Identify which cell holds the provided text, then report its (X, Y) central coordinate. 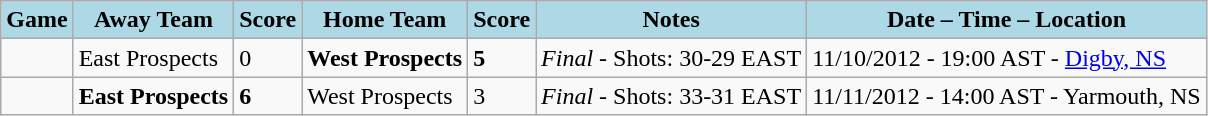
Notes (672, 20)
0 (268, 58)
Final - Shots: 30-29 EAST (672, 58)
5 (502, 58)
6 (268, 96)
3 (502, 96)
Date – Time – Location (1007, 20)
Game (37, 20)
Final - Shots: 33-31 EAST (672, 96)
Home Team (385, 20)
11/11/2012 - 14:00 AST - Yarmouth, NS (1007, 96)
Away Team (154, 20)
11/10/2012 - 19:00 AST - Digby, NS (1007, 58)
